Provide the [X, Y] coordinate of the cell's center where the given text is located.  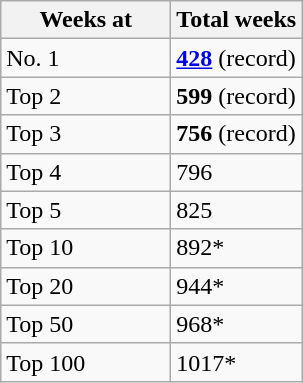
Weeks at [86, 20]
968* [236, 324]
Top 4 [86, 172]
599 (record) [236, 96]
No. 1 [86, 58]
Top 100 [86, 362]
Top 50 [86, 324]
Total weeks [236, 20]
944* [236, 286]
Top 3 [86, 134]
428 (record) [236, 58]
1017* [236, 362]
Top 20 [86, 286]
756 (record) [236, 134]
Top 10 [86, 248]
796 [236, 172]
825 [236, 210]
Top 5 [86, 210]
Top 2 [86, 96]
892* [236, 248]
